Output the (X, Y) coordinate of the center of the cell containing the given text.  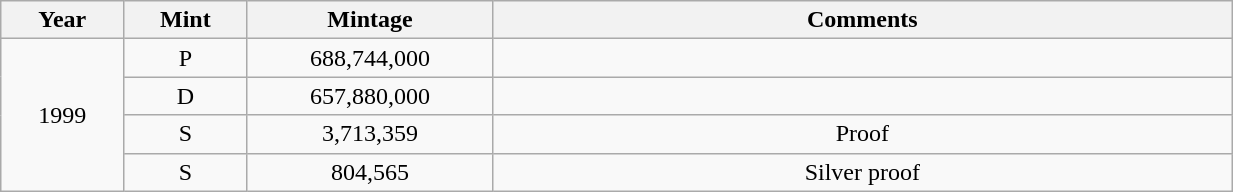
Comments (862, 20)
Proof (862, 134)
P (186, 58)
D (186, 96)
657,880,000 (370, 96)
804,565 (370, 172)
688,744,000 (370, 58)
Year (62, 20)
3,713,359 (370, 134)
Mint (186, 20)
Mintage (370, 20)
1999 (62, 115)
Silver proof (862, 172)
